Extract the (X, Y) coordinate from the center of the cell holding the provided text.  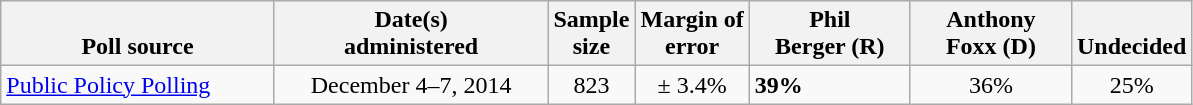
39% (830, 85)
Margin oferror (692, 34)
Samplesize (592, 34)
25% (1131, 85)
PhilBerger (R) (830, 34)
Undecided (1131, 34)
Poll source (138, 34)
Date(s)administered (411, 34)
December 4–7, 2014 (411, 85)
36% (990, 85)
Public Policy Polling (138, 85)
823 (592, 85)
± 3.4% (692, 85)
AnthonyFoxx (D) (990, 34)
